For the text-containing cell, return its midpoint in [x, y] coordinate format. 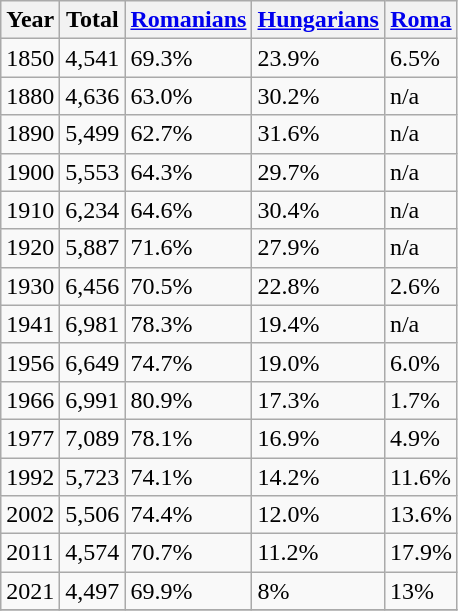
8% [318, 591]
71.6% [188, 248]
7,089 [92, 438]
4,574 [92, 553]
63.0% [188, 96]
64.3% [188, 172]
Total [92, 20]
70.5% [188, 286]
Romanians [188, 20]
29.7% [318, 172]
31.6% [318, 134]
6.5% [420, 58]
5,887 [92, 248]
1.7% [420, 400]
2.6% [420, 286]
78.3% [188, 324]
27.9% [318, 248]
1900 [30, 172]
6,991 [92, 400]
30.2% [318, 96]
5,553 [92, 172]
74.1% [188, 477]
70.7% [188, 553]
1890 [30, 134]
5,723 [92, 477]
2021 [30, 591]
6.0% [420, 362]
6,234 [92, 210]
19.4% [318, 324]
62.7% [188, 134]
6,981 [92, 324]
6,456 [92, 286]
1956 [30, 362]
78.1% [188, 438]
1930 [30, 286]
69.3% [188, 58]
14.2% [318, 477]
1880 [30, 96]
64.6% [188, 210]
30.4% [318, 210]
1966 [30, 400]
1850 [30, 58]
17.3% [318, 400]
6,649 [92, 362]
16.9% [318, 438]
Hungarians [318, 20]
1977 [30, 438]
Roma [420, 20]
1992 [30, 477]
2011 [30, 553]
4,497 [92, 591]
74.7% [188, 362]
11.2% [318, 553]
Year [30, 20]
69.9% [188, 591]
1941 [30, 324]
13.6% [420, 515]
4.9% [420, 438]
74.4% [188, 515]
2002 [30, 515]
17.9% [420, 553]
23.9% [318, 58]
4,636 [92, 96]
5,499 [92, 134]
22.8% [318, 286]
13% [420, 591]
4,541 [92, 58]
1910 [30, 210]
19.0% [318, 362]
1920 [30, 248]
11.6% [420, 477]
12.0% [318, 515]
80.9% [188, 400]
5,506 [92, 515]
